Return [X, Y] of the center of cell containing provided text 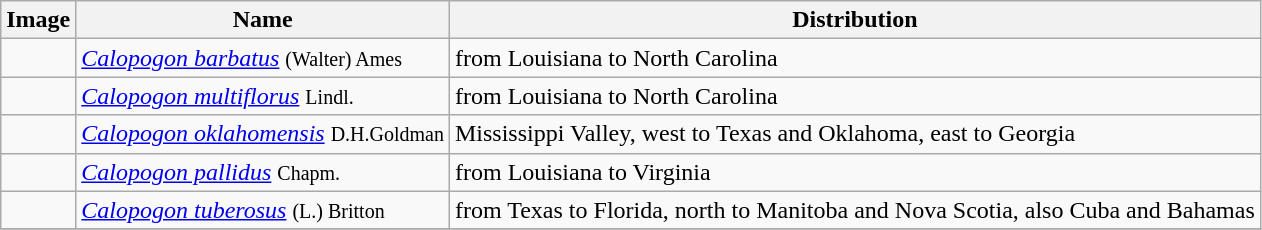
Distribution [854, 20]
from Texas to Florida, north to Manitoba and Nova Scotia, also Cuba and Bahamas [854, 210]
Calopogon barbatus (Walter) Ames [263, 58]
Calopogon pallidus Chapm. [263, 172]
Calopogon oklahomensis D.H.Goldman [263, 134]
Calopogon multiflorus Lindl. [263, 96]
Name [263, 20]
Mississippi Valley, west to Texas and Oklahoma, east to Georgia [854, 134]
Calopogon tuberosus (L.) Britton [263, 210]
Image [38, 20]
from Louisiana to Virginia [854, 172]
